Provide the [x, y] coordinate of the cell's center where the given text is located.  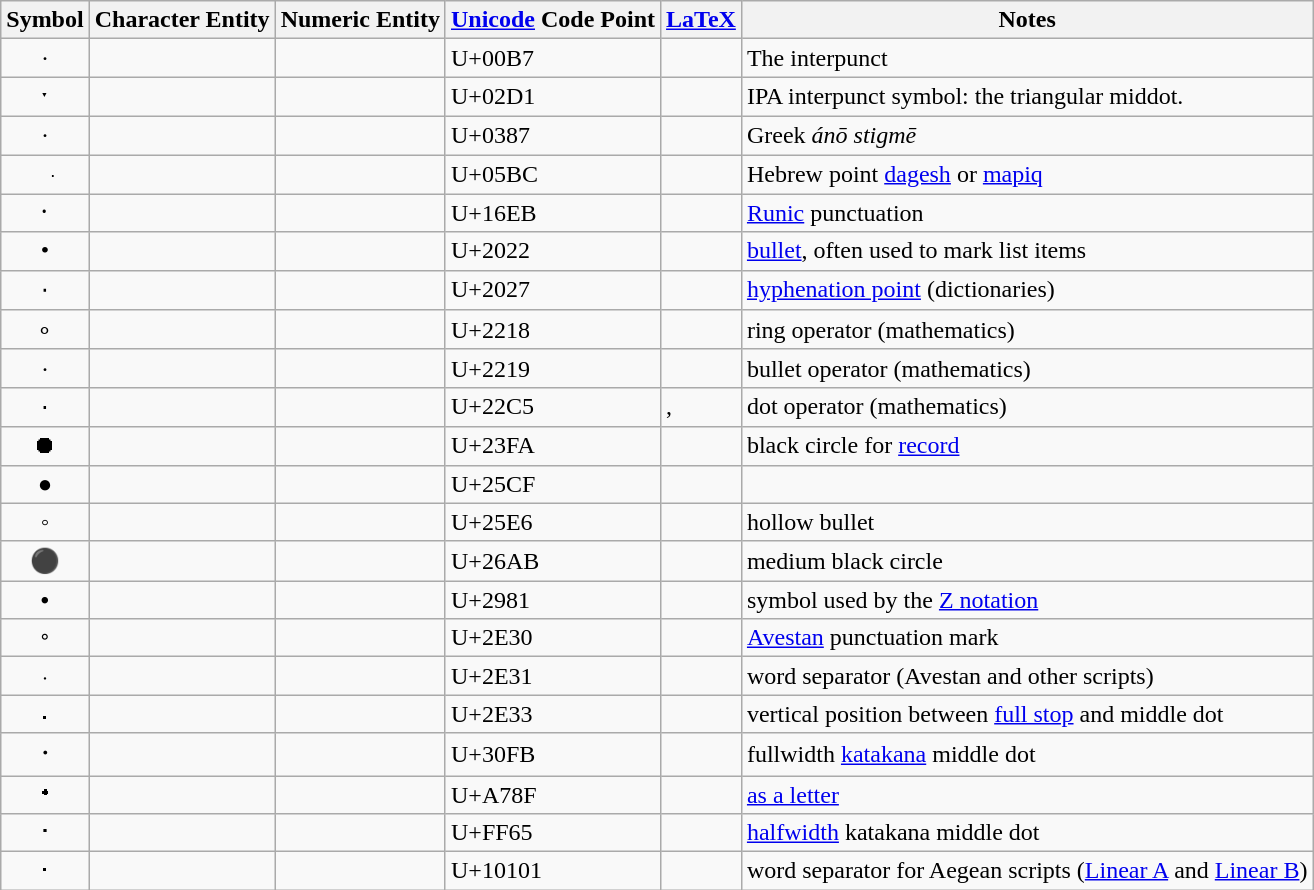
⦁ [45, 600]
halfwidth katakana middle dot [1027, 833]
U+A78F [552, 795]
･ [45, 833]
‧ [45, 290]
ˑ [45, 97]
U+25E6 [552, 522]
word separator for Aegean scripts (Linear A and Linear B) [1027, 871]
● [45, 484]
Symbol [45, 20]
U+26AB [552, 561]
The interpunct [1027, 58]
・ [45, 754]
Notes [1027, 20]
U+0387 [552, 135]
hollow bullet [1027, 522]
word separator (Avestan and other scripts) [1027, 676]
ring operator (mathematics) [1027, 330]
symbol used by the Z notation [1027, 600]
⚫ [45, 561]
U+2219 [552, 368]
Numeric Entity [360, 20]
vertical position between full stop and middle dot [1027, 714]
• [45, 251]
LaTeX [702, 20]
bullet, often used to mark list items [1027, 251]
U+2E31 [552, 676]
dot operator (mathematics) [1027, 407]
U+25CF [552, 484]
, [702, 407]
U+2E33 [552, 714]
ּ [45, 174]
U+2027 [552, 290]
black circle for record [1027, 446]
Unicode Code Point [552, 20]
Hebrew point dagesh or mapiq [1027, 174]
medium black circle [1027, 561]
∘ [45, 330]
U+2981 [552, 600]
IPA interpunct symbol: the triangular middot. [1027, 97]
Runic punctuation [1027, 213]
⸳ [45, 714]
U+2218 [552, 330]
U+22C5 [552, 407]
ꞏ [45, 795]
Avestan punctuation mark [1027, 638]
U+00B7 [552, 58]
U+05BC [552, 174]
◦ [45, 522]
Greek ánō stigmē [1027, 135]
⏺ [45, 446]
Character Entity [182, 20]
U+2E30 [552, 638]
U+23FA [552, 446]
⋅ [45, 407]
hyphenation point (dictionaries) [1027, 290]
⸰ [45, 638]
bullet operator (mathematics) [1027, 368]
U+FF65 [552, 833]
as a letter [1027, 795]
U+16EB [552, 213]
᛫ [45, 213]
U+30FB [552, 754]
⸱ [45, 676]
U+02D1 [552, 97]
fullwidth katakana middle dot [1027, 754]
𐄁 [45, 871]
U+10101 [552, 871]
U+2022 [552, 251]
∙ [45, 368]
